Locate the cell with the specified text and output its (x, y) center coordinate. 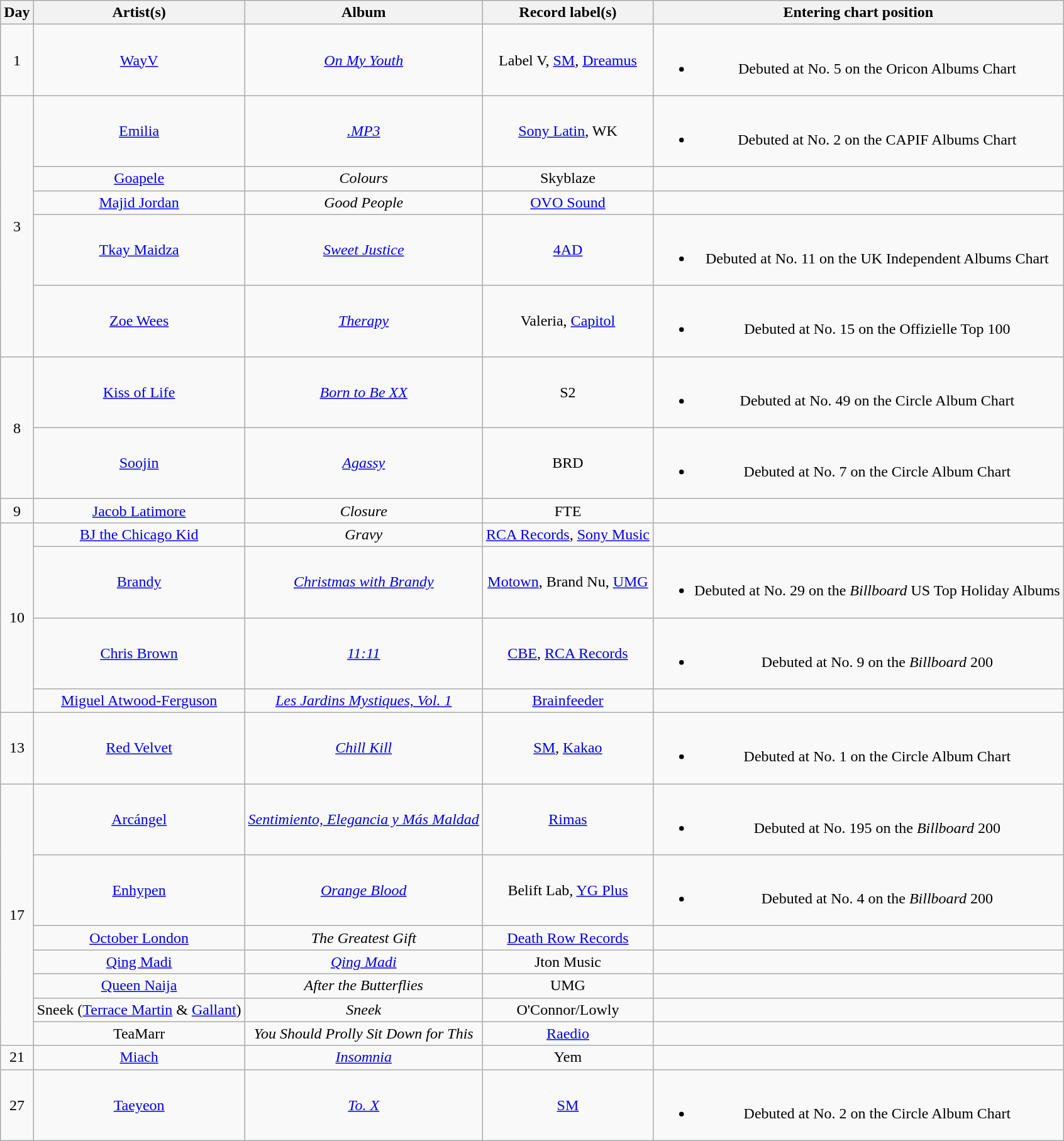
Record label(s) (567, 13)
Jacob Latimore (139, 510)
Born to Be XX (363, 392)
BRD (567, 463)
Debuted at No. 9 on the Billboard 200 (859, 653)
CBE, RCA Records (567, 653)
OVO Sound (567, 202)
Enhypen (139, 890)
O'Connor/Lowly (567, 1010)
Debuted at No. 49 on the Circle Album Chart (859, 392)
Soojin (139, 463)
11:11 (363, 653)
On My Youth (363, 60)
27 (17, 1105)
4AD (567, 250)
RCA Records, Sony Music (567, 534)
Sony Latin, WK (567, 131)
Debuted at No. 5 on the Oricon Albums Chart (859, 60)
TeaMarr (139, 1034)
8 (17, 427)
Good People (363, 202)
Debuted at No. 1 on the Circle Album Chart (859, 748)
October London (139, 938)
Sentimiento, Elegancia y Más Maldad (363, 820)
Queen Naija (139, 986)
13 (17, 748)
BJ the Chicago Kid (139, 534)
Insomnia (363, 1057)
UMG (567, 986)
Debuted at No. 29 on the Billboard US Top Holiday Albums (859, 582)
Rimas (567, 820)
The Greatest Gift (363, 938)
Christmas with Brandy (363, 582)
.MP3 (363, 131)
Therapy (363, 321)
To. X (363, 1105)
Miach (139, 1057)
1 (17, 60)
Sneek (363, 1010)
Debuted at No. 2 on the Circle Album Chart (859, 1105)
Brainfeeder (567, 701)
Sneek (Terrace Martin & Gallant) (139, 1010)
Chris Brown (139, 653)
Red Velvet (139, 748)
Zoe Wees (139, 321)
10 (17, 617)
Gravy (363, 534)
Album (363, 13)
SM, Kakao (567, 748)
Colours (363, 179)
Agassy (363, 463)
Debuted at No. 2 on the CAPIF Albums Chart (859, 131)
Goapele (139, 179)
Debuted at No. 15 on the Offizielle Top 100 (859, 321)
Death Row Records (567, 938)
Debuted at No. 7 on the Circle Album Chart (859, 463)
Day (17, 13)
Les Jardins Mystiques, Vol. 1 (363, 701)
Orange Blood (363, 890)
3 (17, 226)
21 (17, 1057)
After the Butterflies (363, 986)
Artist(s) (139, 13)
S2 (567, 392)
Closure (363, 510)
You Should Prolly Sit Down for This (363, 1034)
Debuted at No. 4 on the Billboard 200 (859, 890)
Motown, Brand Nu, UMG (567, 582)
Yem (567, 1057)
SM (567, 1105)
Brandy (139, 582)
Arcángel (139, 820)
WayV (139, 60)
Raedio (567, 1034)
Label V, SM, Dreamus (567, 60)
Majid Jordan (139, 202)
Valeria, Capitol (567, 321)
Jton Music (567, 962)
Taeyeon (139, 1105)
9 (17, 510)
Tkay Maidza (139, 250)
Debuted at No. 195 on the Billboard 200 (859, 820)
Sweet Justice (363, 250)
FTE (567, 510)
Entering chart position (859, 13)
Emilia (139, 131)
Kiss of Life (139, 392)
Skyblaze (567, 179)
Chill Kill (363, 748)
Miguel Atwood-Ferguson (139, 701)
17 (17, 915)
Debuted at No. 11 on the UK Independent Albums Chart (859, 250)
Belift Lab, YG Plus (567, 890)
